Output the [x, y] coordinate of the center of the cell containing the given text.  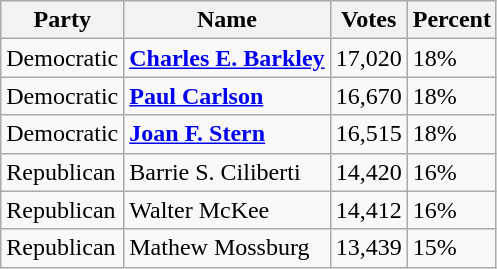
14,420 [368, 172]
16,670 [368, 96]
14,412 [368, 210]
17,020 [368, 58]
Party [62, 20]
Charles E. Barkley [227, 58]
16,515 [368, 134]
Barrie S. Ciliberti [227, 172]
Percent [452, 20]
Votes [368, 20]
13,439 [368, 248]
Walter McKee [227, 210]
Mathew Mossburg [227, 248]
15% [452, 248]
Paul Carlson [227, 96]
Name [227, 20]
Joan F. Stern [227, 134]
